For the text-containing cell, return its midpoint in [x, y] coordinate format. 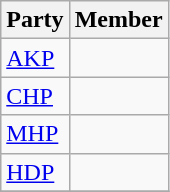
AKP [35, 58]
CHP [35, 96]
HDP [35, 172]
Party [35, 20]
MHP [35, 134]
Member [118, 20]
